Return [X, Y] of the center of cell containing provided text 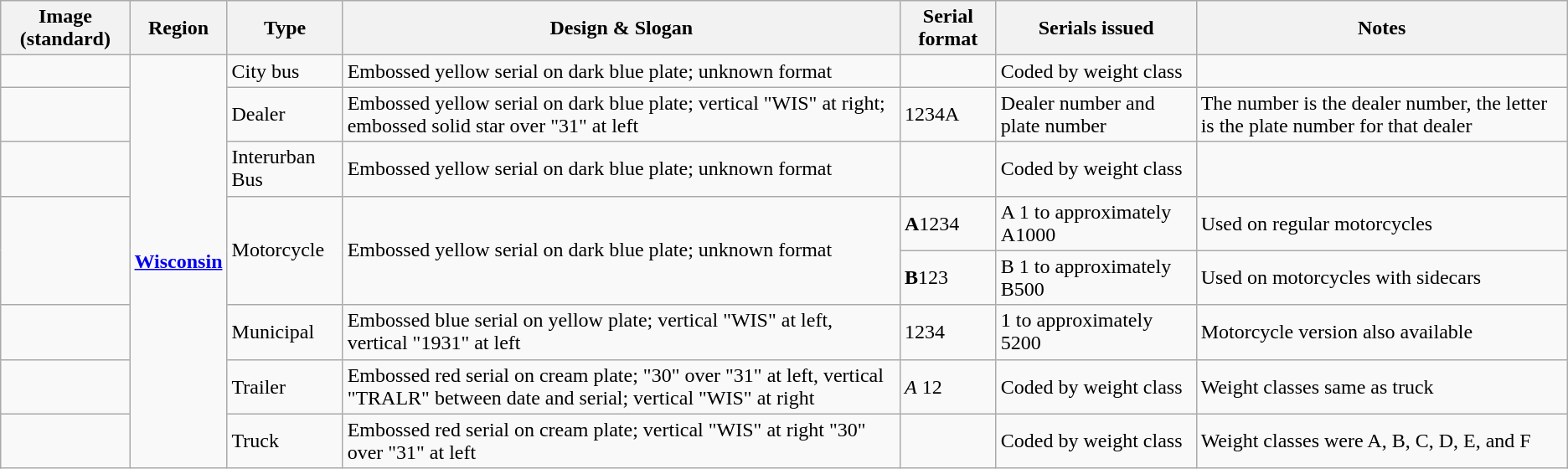
Motorcycle [285, 250]
1 to approximately 5200 [1096, 332]
Municipal [285, 332]
A 1 to approximately A1000 [1096, 223]
Weight classes were A, B, C, D, E, and F [1382, 441]
1234 [948, 332]
Notes [1382, 28]
Embossed red serial on cream plate; vertical "WIS" at right "30" over "31" at left [622, 441]
Dealer [285, 114]
B123 [948, 278]
B 1 to approximately B500 [1096, 278]
Used on motorcycles with sidecars [1382, 278]
Serial format [948, 28]
Motorcycle version also available [1382, 332]
Region [178, 28]
Weight classes same as truck [1382, 387]
Interurban Bus [285, 169]
Dealer number and plate number [1096, 114]
Design & Slogan [622, 28]
Embossed blue serial on yellow plate; vertical "WIS" at left, vertical "1931" at left [622, 332]
A1234 [948, 223]
Used on regular motorcycles [1382, 223]
Serials issued [1096, 28]
A 12 [948, 387]
Trailer [285, 387]
1234A [948, 114]
Type [285, 28]
Image (standard) [65, 28]
The number is the dealer number, the letter is the plate number for that dealer [1382, 114]
City bus [285, 71]
Embossed red serial on cream plate; "30" over "31" at left, vertical "TRALR" between date and serial; vertical "WIS" at right [622, 387]
Truck [285, 441]
Wisconsin [178, 262]
Embossed yellow serial on dark blue plate; vertical "WIS" at right; embossed solid star over "31" at left [622, 114]
